Output the (X, Y) coordinate of the center of the cell containing the given text.  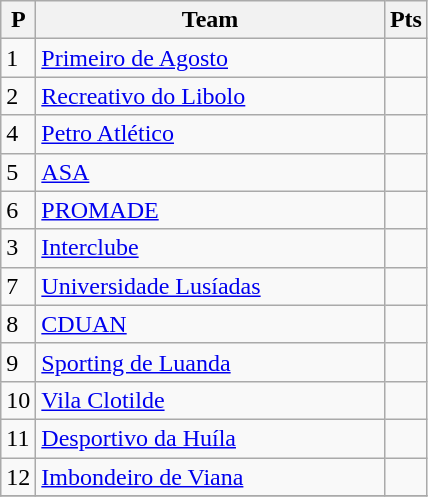
10 (18, 400)
8 (18, 324)
6 (18, 210)
2 (18, 96)
Pts (406, 20)
Primeiro de Agosto (210, 58)
P (18, 20)
PROMADE (210, 210)
1 (18, 58)
11 (18, 438)
Imbondeiro de Viana (210, 477)
7 (18, 286)
ASA (210, 172)
Desportivo da Huíla (210, 438)
Vila Clotilde (210, 400)
4 (18, 134)
Sporting de Luanda (210, 362)
Interclube (210, 248)
Recreativo do Libolo (210, 96)
CDUAN (210, 324)
9 (18, 362)
Petro Atlético (210, 134)
Team (210, 20)
3 (18, 248)
Universidade Lusíadas (210, 286)
5 (18, 172)
12 (18, 477)
